For the text-containing cell, return its midpoint in (X, Y) coordinate format. 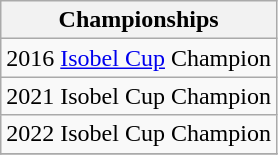
Championships (139, 20)
2022 Isobel Cup Champion (139, 134)
2021 Isobel Cup Champion (139, 96)
2016 Isobel Cup Champion (139, 58)
